Scan for the cell matching the given text and deliver its (x, y) coordinate at center. 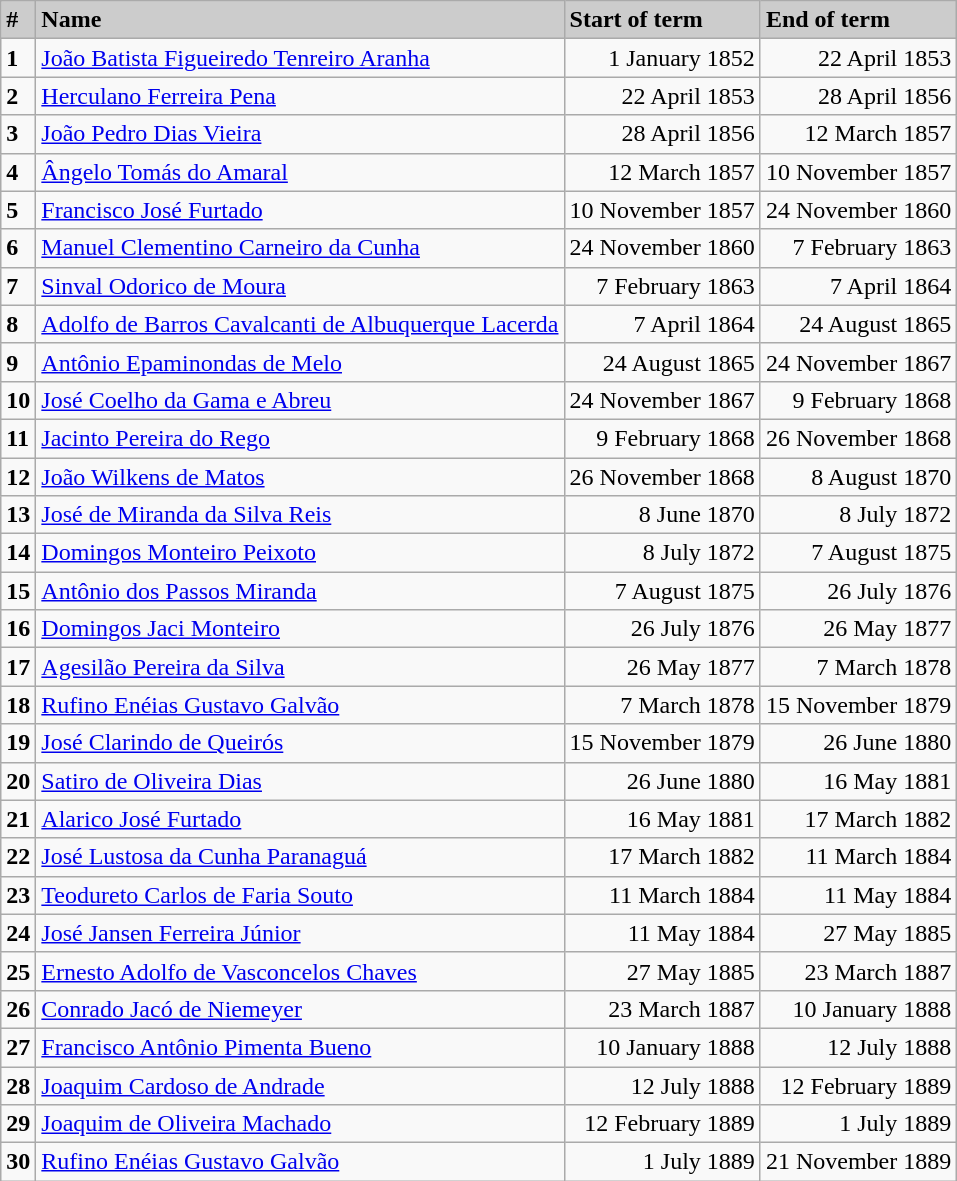
Antônio dos Passos Miranda (300, 591)
Domingos Monteiro Peixoto (300, 553)
24 (18, 933)
27 (18, 1047)
Satiro de Oliveira Dias (300, 781)
5 (18, 210)
10 (18, 400)
4 (18, 172)
Francisco Antônio Pimenta Bueno (300, 1047)
José de Miranda da Silva Reis (300, 515)
João Wilkens de Matos (300, 477)
30 (18, 1162)
7 (18, 286)
# (18, 20)
19 (18, 743)
Manuel Clementino Carneiro da Cunha (300, 248)
15 (18, 591)
Adolfo de Barros Cavalcanti de Albuquerque Lacerda (300, 324)
Ernesto Adolfo de Vasconcelos Chaves (300, 971)
José Lustosa da Cunha Paranaguá (300, 857)
23 (18, 895)
8 June 1870 (662, 515)
Francisco José Furtado (300, 210)
José Clarindo de Queirós (300, 743)
Jacinto Pereira do Rego (300, 438)
João Batista Figueiredo Tenreiro Aranha (300, 58)
17 (18, 667)
16 (18, 629)
18 (18, 705)
Name (300, 20)
26 (18, 1009)
14 (18, 553)
12 (18, 477)
Teodureto Carlos de Faria Souto (300, 895)
End of term (858, 20)
28 (18, 1085)
Start of term (662, 20)
Joaquim Cardoso de Andrade (300, 1085)
Antônio Epaminondas de Melo (300, 362)
21 November 1889 (858, 1162)
José Jansen Ferreira Júnior (300, 933)
João Pedro Dias Vieira (300, 134)
Herculano Ferreira Pena (300, 96)
Sinval Odorico de Moura (300, 286)
13 (18, 515)
1 January 1852 (662, 58)
Alarico José Furtado (300, 819)
22 (18, 857)
3 (18, 134)
1 (18, 58)
8 (18, 324)
José Coelho da Gama e Abreu (300, 400)
Domingos Jaci Monteiro (300, 629)
9 (18, 362)
Ângelo Tomás do Amaral (300, 172)
21 (18, 819)
2 (18, 96)
20 (18, 781)
Conrado Jacó de Niemeyer (300, 1009)
11 (18, 438)
6 (18, 248)
29 (18, 1124)
Joaquim de Oliveira Machado (300, 1124)
Agesilão Pereira da Silva (300, 667)
8 August 1870 (858, 477)
25 (18, 971)
